Capture the cell that displays the provided text and extract its [x, y] central coordinate. 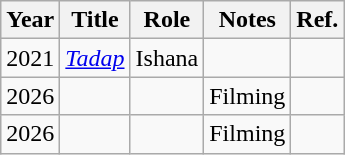
Title [95, 20]
Role [167, 20]
Year [30, 20]
2021 [30, 58]
Ishana [167, 58]
Tadap [95, 58]
Notes [248, 20]
Ref. [318, 20]
